Locate the cell with the specified text and output its (x, y) center coordinate. 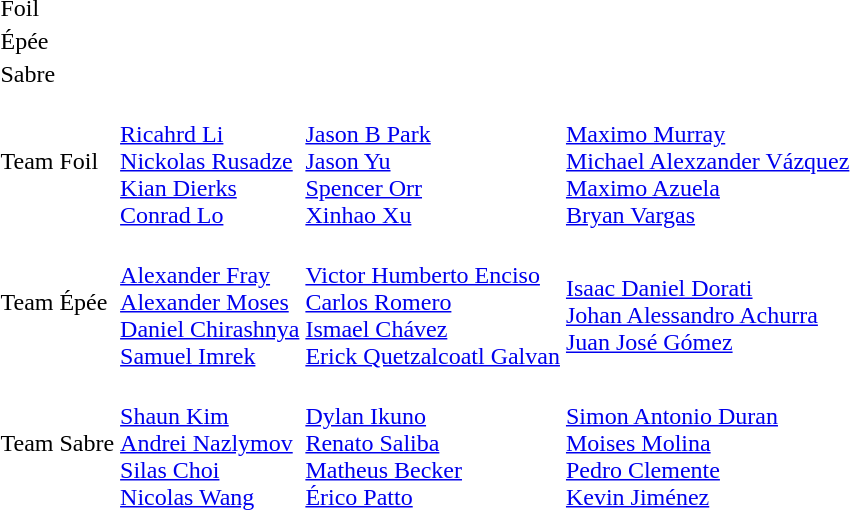
Maximo MurrayMichael Alexzander VázquezMaximo AzuelaBryan Vargas (707, 161)
Alexander FrayAlexander MosesDaniel ChirashnyaSamuel Imrek (210, 302)
Victor Humberto EncisoCarlos RomeroIsmael ChávezErick Quetzalcoatl Galvan (433, 302)
Ricahrd LiNickolas RusadzeKian DierksConrad Lo (210, 161)
Jason B ParkJason YuSpencer OrrXinhao Xu (433, 161)
Isaac Daniel DoratiJohan Alessandro AchurraJuan José Gómez (707, 302)
